Capture the cell that displays the provided text and extract its [X, Y] central coordinate. 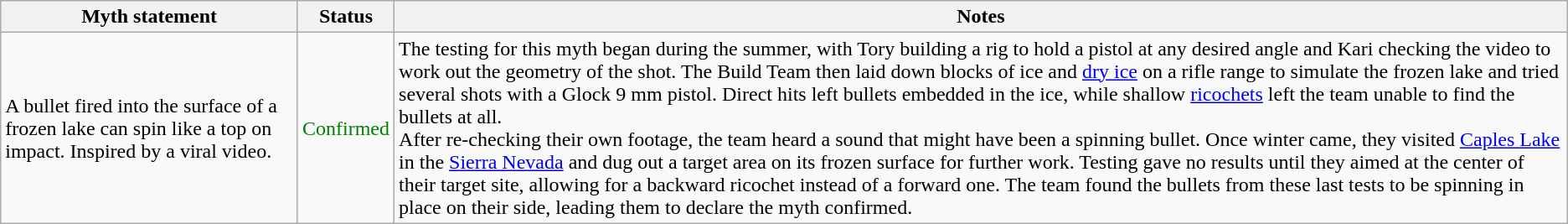
Notes [982, 17]
A bullet fired into the surface of a frozen lake can spin like a top on impact. Inspired by a viral video. [149, 128]
Status [345, 17]
Confirmed [345, 128]
Myth statement [149, 17]
